Locate the cell with the specified text and output its (x, y) center coordinate. 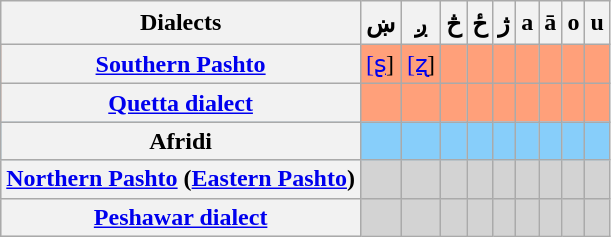
ښ (380, 23)
Quetta dialect (181, 103)
[ʐ] (422, 64)
Afridi (181, 141)
څ (454, 23)
Northern Pashto (Eastern Pashto) (181, 179)
a (528, 23)
[ʂ] (380, 64)
u (597, 23)
Peshawar dialect (181, 217)
ځ (480, 23)
o (574, 23)
Southern Pashto (181, 64)
Dialects (181, 23)
ژ (504, 23)
ږ (422, 23)
ā (550, 23)
